Find where the given text appears and provide that cell's center as (x, y) coordinate. 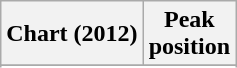
Chart (2012) (72, 34)
Peakposition (189, 34)
